Locate the cell with the specified text and output its (X, Y) center coordinate. 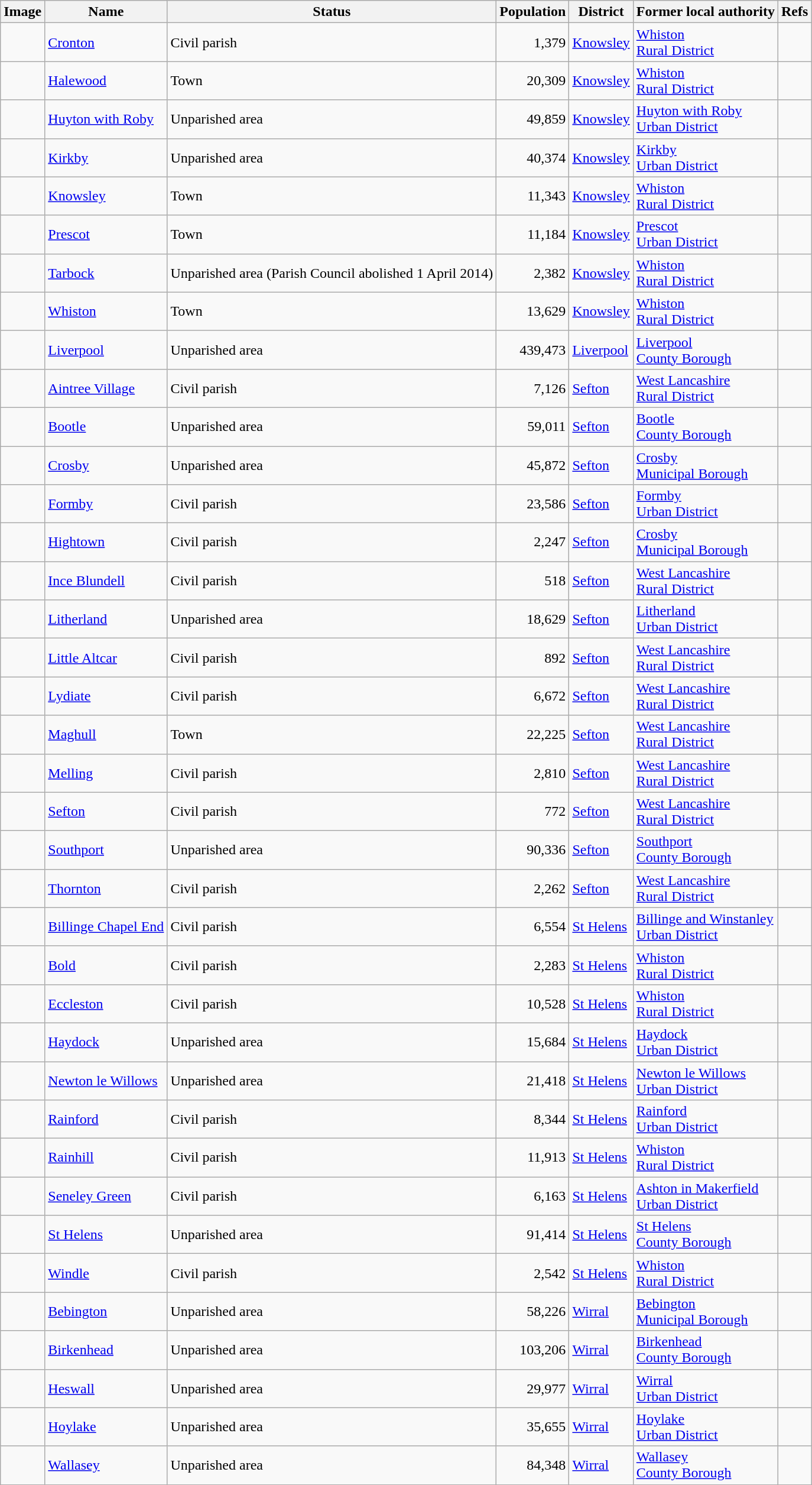
6,554 (533, 927)
Southport (106, 850)
Huyton with Roby (106, 119)
FormbyUrban District (706, 504)
PrescotUrban District (706, 234)
Formby (106, 504)
Population (533, 12)
Hightown (106, 543)
Birkenhead (106, 1350)
91,414 (533, 1234)
84,348 (533, 1465)
518 (533, 581)
Whiston (106, 311)
WirralUrban District (706, 1388)
LitherlandUrban District (706, 620)
8,344 (533, 1120)
St HelensCounty Borough (706, 1234)
Newton le WillowsUrban District (706, 1081)
1,379 (533, 43)
35,655 (533, 1427)
WallaseyCounty Borough (706, 1465)
22,225 (533, 734)
Kirkby (106, 157)
HaydockUrban District (706, 1042)
2,382 (533, 273)
2,262 (533, 888)
Name (106, 12)
40,374 (533, 157)
Litherland (106, 620)
RainfordUrban District (706, 1120)
59,011 (533, 427)
SouthportCounty Borough (706, 850)
Bold (106, 965)
Eccleston (106, 1004)
Aintree Village (106, 388)
11,913 (533, 1157)
772 (533, 811)
2,810 (533, 773)
Ince Blundell (106, 581)
KirkbyUrban District (706, 157)
Newton le Willows (106, 1081)
Unparished area (Parish Council abolished 1 April 2014) (332, 273)
58,226 (533, 1311)
20,309 (533, 80)
Bootle (106, 427)
Hoylake (106, 1427)
Image (22, 12)
2,283 (533, 965)
BebingtonMunicipal Borough (706, 1311)
29,977 (533, 1388)
HoylakeUrban District (706, 1427)
10,528 (533, 1004)
90,336 (533, 850)
21,418 (533, 1081)
LiverpoolCounty Borough (706, 350)
Thornton (106, 888)
Maghull (106, 734)
6,163 (533, 1197)
Windle (106, 1273)
103,206 (533, 1350)
Ashton in MakerfieldUrban District (706, 1197)
Bebington (106, 1311)
Prescot (106, 234)
Rainhill (106, 1157)
2,542 (533, 1273)
Melling (106, 773)
Billinge Chapel End (106, 927)
BirkenheadCounty Borough (706, 1350)
439,473 (533, 350)
Refs (795, 12)
7,126 (533, 388)
Halewood (106, 80)
13,629 (533, 311)
Tarbock (106, 273)
49,859 (533, 119)
11,184 (533, 234)
Seneley Green (106, 1197)
45,872 (533, 465)
Status (332, 12)
Former local authority (706, 12)
District (601, 12)
2,247 (533, 543)
Billinge and WinstanleyUrban District (706, 927)
18,629 (533, 620)
15,684 (533, 1042)
Heswall (106, 1388)
11,343 (533, 196)
Rainford (106, 1120)
892 (533, 657)
Wallasey (106, 1465)
6,672 (533, 696)
Cronton (106, 43)
Crosby (106, 465)
Huyton with RobyUrban District (706, 119)
Little Altcar (106, 657)
BootleCounty Borough (706, 427)
Haydock (106, 1042)
Lydiate (106, 696)
23,586 (533, 504)
